Search for the cell housing the specified text and yield its (x, y) center coordinate. 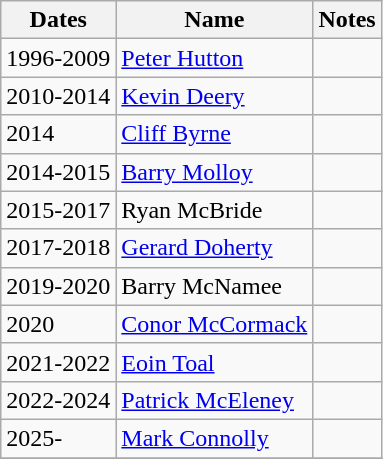
Patrick McEleney (214, 400)
Cliff Byrne (214, 134)
2019-2020 (58, 286)
2015-2017 (58, 210)
Gerard Doherty (214, 248)
Ryan McBride (214, 210)
2017-2018 (58, 248)
2022-2024 (58, 400)
Barry McNamee (214, 286)
Peter Hutton (214, 58)
Name (214, 20)
2014 (58, 134)
Dates (58, 20)
Mark Connolly (214, 438)
2021-2022 (58, 362)
2020 (58, 324)
Barry Molloy (214, 172)
2014-2015 (58, 172)
2025- (58, 438)
1996-2009 (58, 58)
Eoin Toal (214, 362)
Conor McCormack (214, 324)
Kevin Deery (214, 96)
Notes (347, 20)
2010-2014 (58, 96)
